Scan for the cell matching the given text and deliver its [X, Y] coordinate at center. 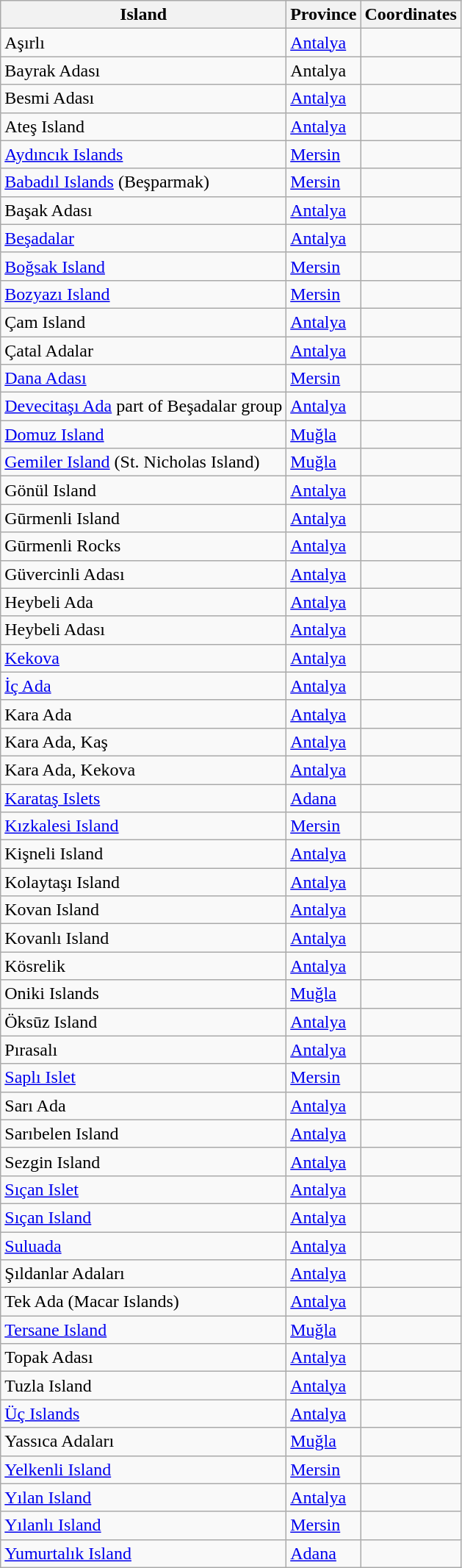
Sarı Ada [144, 1106]
Kovan Island [144, 910]
Kara Ada, Kekova [144, 770]
Başak Adası [144, 210]
Besmi Adası [144, 99]
Kara Ada, Kaş [144, 742]
Gemiler Island (St. Nicholas Island) [144, 462]
Sıçan Island [144, 1217]
Aşırlı [144, 43]
Ateş Island [144, 126]
Yılan Island [144, 1497]
Babadıl Islands (Beşparmak) [144, 182]
Oniki Islands [144, 994]
Öksūz Island [144, 1022]
Kızkalesi Island [144, 826]
Topak Adası [144, 1358]
Heybeli Adası [144, 630]
Sarıbelen Island [144, 1134]
Yılanlı Island [144, 1525]
Yelkenli Island [144, 1469]
Pırasalı [144, 1050]
Gūrmenli Island [144, 518]
Tek Ada (Macar Islands) [144, 1302]
Yassıca Adaları [144, 1442]
Yumurtalık Island [144, 1553]
Dana Adası [144, 379]
Bozyazı Island [144, 294]
Boğsak Island [144, 266]
Aydıncık Islands [144, 154]
Heybeli Ada [144, 602]
Karataş Islets [144, 798]
Devecitaşı Ada part of Beşadalar group [144, 407]
Bayrak Adası [144, 71]
Sıçan Islet [144, 1189]
Şıldanlar Adaları [144, 1274]
Tersane Island [144, 1330]
Üç Islands [144, 1414]
Gönül Island [144, 490]
Kara Ada [144, 714]
Island [144, 15]
Beşadalar [144, 238]
Çatal Adalar [144, 351]
Domuz Island [144, 434]
Suluada [144, 1246]
Kişneli Island [144, 854]
Gūrmenli Rocks [144, 546]
Sezgin Island [144, 1161]
Kovanlı Island [144, 938]
Saplı Islet [144, 1078]
Kolaytaşı Island [144, 882]
Çam Island [144, 322]
Güvercinli Adası [144, 574]
Kekova [144, 658]
İç Ada [144, 686]
Province [323, 15]
Tuzla Island [144, 1386]
Kösrelik [144, 966]
Coordinates [411, 15]
